Identify which cell holds the provided text, then report its (x, y) central coordinate. 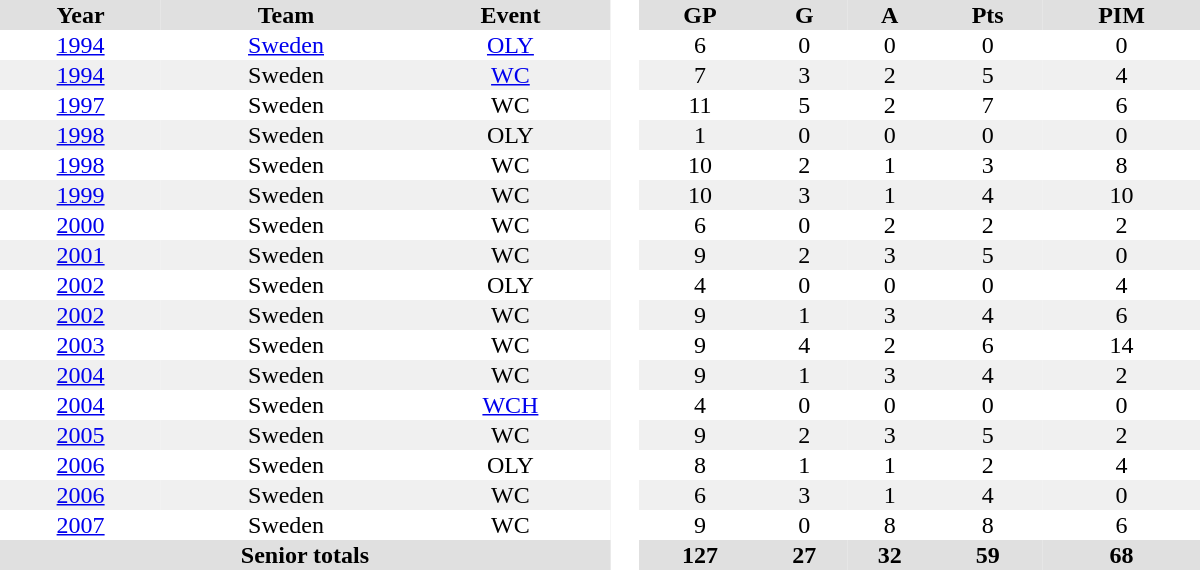
1997 (80, 105)
Senior totals (305, 555)
2000 (80, 225)
Pts (988, 15)
PIM (1122, 15)
2005 (80, 435)
Team (286, 15)
Year (80, 15)
11 (700, 105)
GP (700, 15)
68 (1122, 555)
2001 (80, 255)
2003 (80, 345)
59 (988, 555)
32 (890, 555)
G (804, 15)
27 (804, 555)
2007 (80, 525)
14 (1122, 345)
WCH (510, 405)
A (890, 15)
Event (510, 15)
1999 (80, 195)
127 (700, 555)
